Output the [x, y] coordinate of the center of the cell containing the given text.  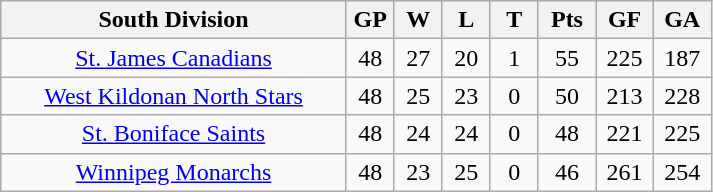
228 [682, 96]
Winnipeg Monarchs [174, 172]
St. James Canadians [174, 58]
254 [682, 172]
GA [682, 20]
261 [625, 172]
55 [567, 58]
221 [625, 134]
Pts [567, 20]
187 [682, 58]
27 [418, 58]
L [466, 20]
GP [370, 20]
T [514, 20]
GF [625, 20]
1 [514, 58]
West Kildonan North Stars [174, 96]
20 [466, 58]
South Division [174, 20]
213 [625, 96]
W [418, 20]
46 [567, 172]
50 [567, 96]
St. Boniface Saints [174, 134]
